For the text-containing cell, return its midpoint in [X, Y] coordinate format. 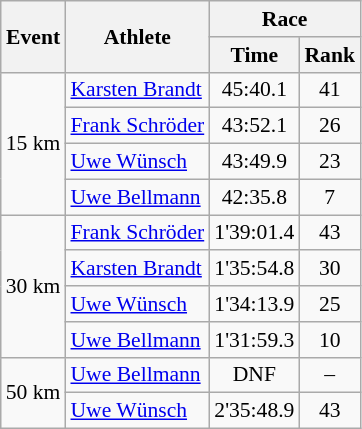
7 [330, 197]
Event [34, 36]
1'31:59.3 [254, 340]
Rank [330, 55]
41 [330, 90]
Athlete [137, 36]
25 [330, 304]
45:40.1 [254, 90]
Time [254, 55]
1'34:13.9 [254, 304]
30 [330, 269]
Race [284, 19]
50 km [34, 392]
10 [330, 340]
15 km [34, 143]
42:35.8 [254, 197]
43:49.9 [254, 162]
2'35:48.9 [254, 411]
43:52.1 [254, 126]
1'39:01.4 [254, 233]
1'35:54.8 [254, 269]
26 [330, 126]
DNF [254, 375]
30 km [34, 286]
23 [330, 162]
– [330, 375]
